For the text-containing cell, return its midpoint in (X, Y) coordinate format. 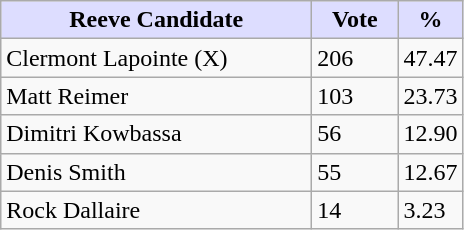
206 (355, 58)
Clermont Lapointe (X) (156, 58)
Rock Dallaire (156, 210)
Reeve Candidate (156, 20)
47.47 (430, 58)
% (430, 20)
103 (355, 96)
Matt Reimer (156, 96)
23.73 (430, 96)
3.23 (430, 210)
12.90 (430, 134)
12.67 (430, 172)
Dimitri Kowbassa (156, 134)
56 (355, 134)
Vote (355, 20)
14 (355, 210)
Denis Smith (156, 172)
55 (355, 172)
